Scan for the cell matching the given text and deliver its (X, Y) coordinate at center. 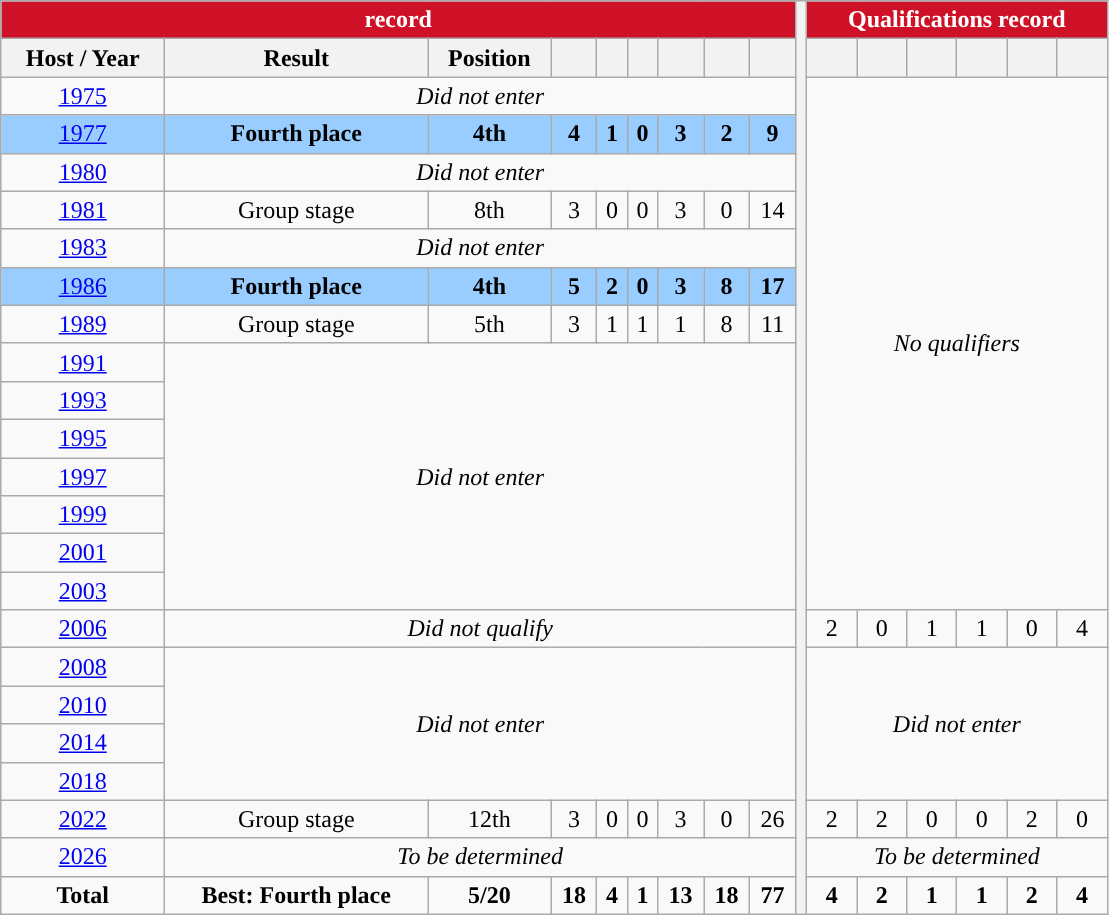
No qualifiers (957, 344)
2026 (83, 857)
Total (83, 895)
17 (773, 286)
2010 (83, 705)
5 (574, 286)
12th (490, 819)
Position (490, 58)
9 (773, 134)
1993 (83, 400)
26 (773, 819)
Best: Fourth place (296, 895)
1995 (83, 438)
Result (296, 58)
2014 (83, 743)
5/20 (490, 895)
77 (773, 895)
8th (490, 210)
2022 (83, 819)
1997 (83, 477)
11 (773, 324)
13 (681, 895)
2001 (83, 553)
2006 (83, 629)
14 (773, 210)
Host / Year (83, 58)
1977 (83, 134)
1980 (83, 172)
1991 (83, 362)
2008 (83, 667)
record (398, 20)
2018 (83, 781)
Qualifications record (957, 20)
5th (490, 324)
1986 (83, 286)
1983 (83, 248)
Did not qualify (480, 629)
2003 (83, 591)
1975 (83, 96)
1999 (83, 515)
1989 (83, 324)
1981 (83, 210)
